Pinpoint the cell where the given text exists, returning its [X, Y] midpoint coordinate. 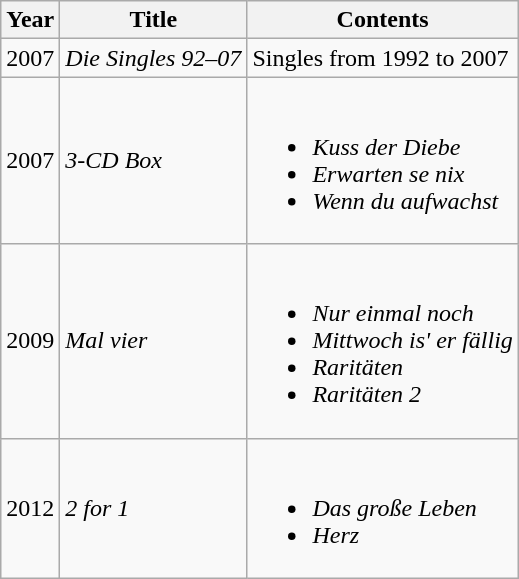
Title [154, 20]
Das große LebenHerz [383, 508]
Die Singles 92–07 [154, 58]
Mal vier [154, 341]
Kuss der DiebeErwarten se nixWenn du aufwachst [383, 160]
Year [30, 20]
Nur einmal nochMittwoch is' er fälligRaritätenRaritäten 2 [383, 341]
2012 [30, 508]
2009 [30, 341]
3-CD Box [154, 160]
2 for 1 [154, 508]
Contents [383, 20]
Singles from 1992 to 2007 [383, 58]
